Find where the given text appears and provide that cell's center as [x, y] coordinate. 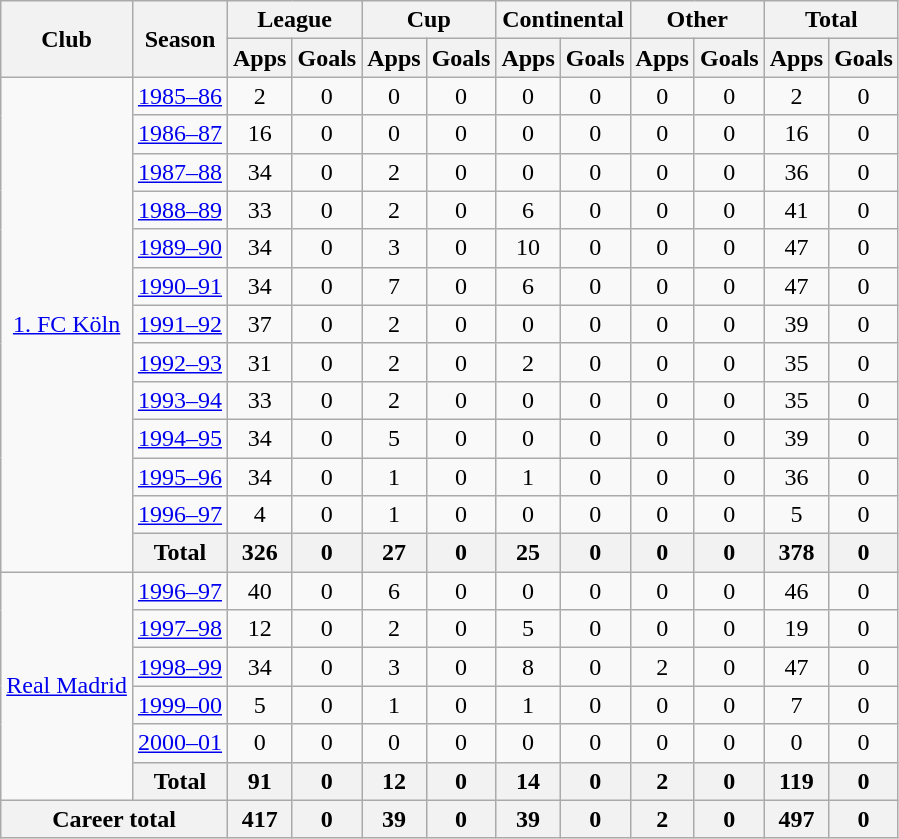
League [295, 20]
1. FC Köln [67, 324]
497 [796, 819]
Career total [114, 819]
Season [180, 39]
19 [796, 629]
1988–89 [180, 210]
1989–90 [180, 248]
31 [260, 362]
119 [796, 781]
1991–92 [180, 324]
Club [67, 39]
1995–96 [180, 477]
417 [260, 819]
10 [528, 248]
1994–95 [180, 438]
1985–86 [180, 96]
326 [260, 553]
378 [796, 553]
27 [394, 553]
Cup [429, 20]
1993–94 [180, 400]
2000–01 [180, 743]
1997–98 [180, 629]
91 [260, 781]
Other [697, 20]
40 [260, 591]
1986–87 [180, 134]
1987–88 [180, 172]
14 [528, 781]
8 [528, 667]
Continental [563, 20]
41 [796, 210]
1992–93 [180, 362]
4 [260, 515]
1998–99 [180, 667]
46 [796, 591]
1990–91 [180, 286]
Real Madrid [67, 686]
37 [260, 324]
25 [528, 553]
1999–00 [180, 705]
